Return [x, y] of the center of cell containing provided text 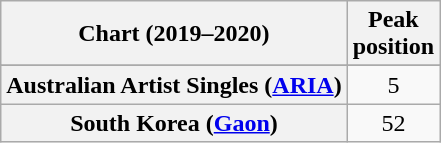
Chart (2019–2020) [174, 34]
Peakposition [393, 34]
5 [393, 85]
South Korea (Gaon) [174, 123]
52 [393, 123]
Australian Artist Singles (ARIA) [174, 85]
